Find where the given text appears and provide that cell's center as (x, y) coordinate. 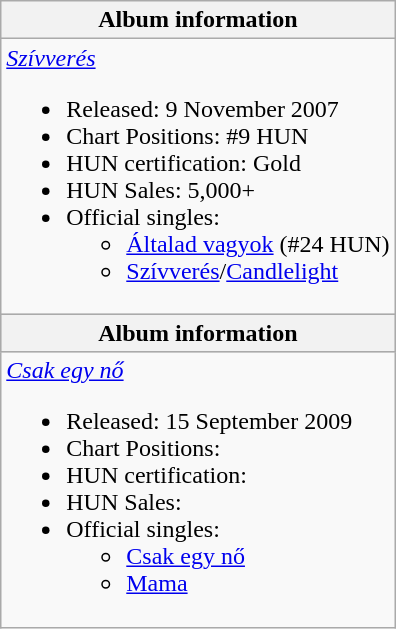
Csak egy nőReleased: 15 September 2009Chart Positions:HUN certification:HUN Sales:Official singles:Csak egy nőMama (198, 490)
